Provide the (x, y) coordinate of the cell's center where the given text is located.  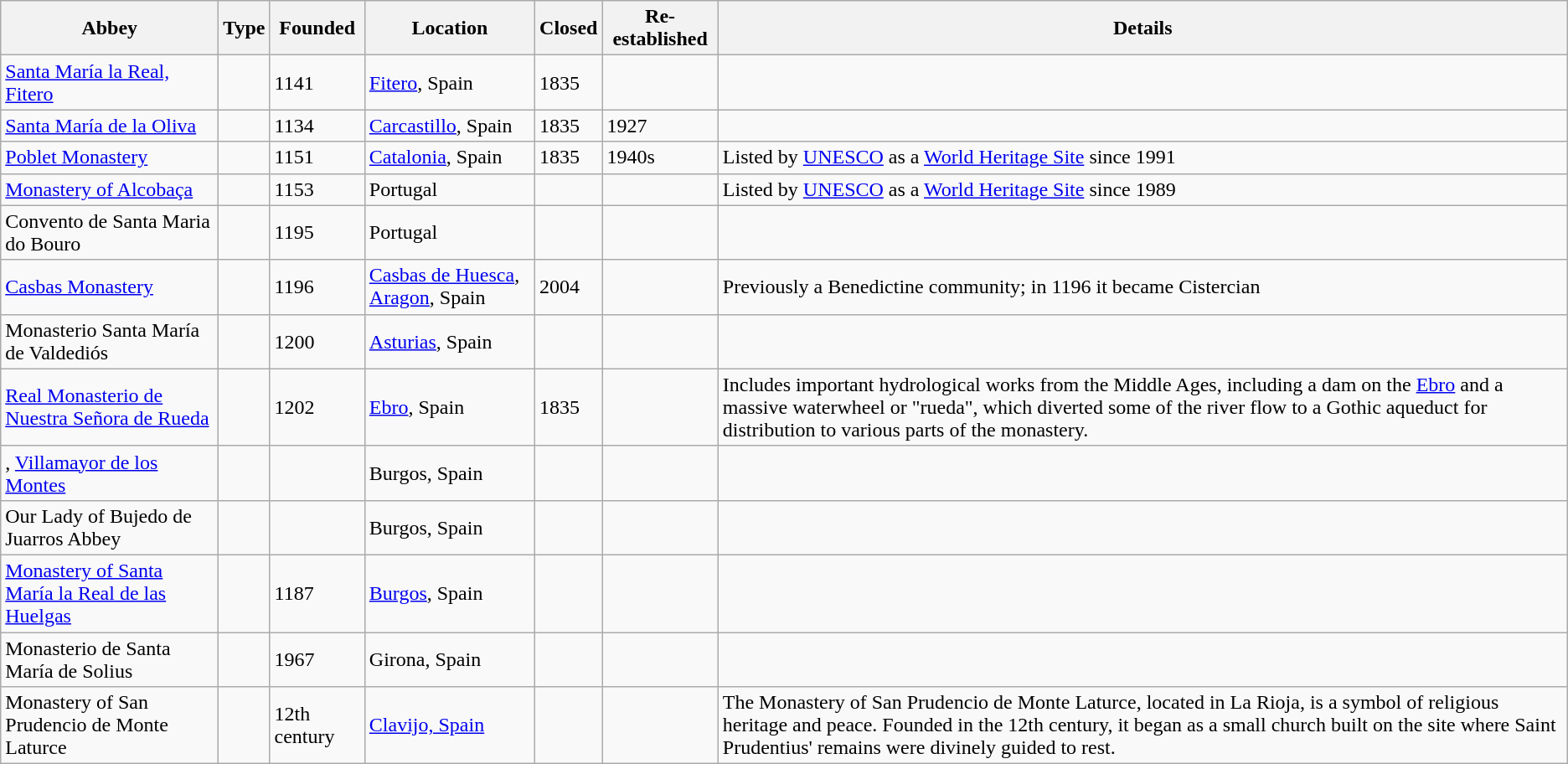
12th century (317, 725)
Re-established (660, 28)
1153 (317, 189)
Clavijo, Spain (449, 725)
Abbey (110, 28)
Monasterio Santa María de Valdediós (110, 342)
1967 (317, 658)
Listed by UNESCO as a World Heritage Site since 1989 (1142, 189)
Monastery of Alcobaça (110, 189)
Type (245, 28)
1134 (317, 126)
Listed by UNESCO as a World Heritage Site since 1991 (1142, 157)
Monasterio de Santa María de Solius (110, 658)
Details (1142, 28)
Asturias, Spain (449, 342)
1195 (317, 233)
, Villamayor de los Montes (110, 472)
1141 (317, 82)
Monastery of Santa María la Real de las Huelgas (110, 593)
1196 (317, 286)
Catalonia, Spain (449, 157)
1151 (317, 157)
Casbas de Huesca, Aragon, Spain (449, 286)
1927 (660, 126)
Santa María la Real, Fitero (110, 82)
Real Monasterio de Nuestra Señora de Rueda (110, 407)
Previously a Benedictine community; in 1196 it became Cistercian (1142, 286)
Girona, Spain (449, 658)
Our Lady of Bujedo de Juarros Abbey (110, 528)
Monastery of San Prudencio de Monte Laturce (110, 725)
Casbas Monastery (110, 286)
Convento de Santa Maria do Bouro (110, 233)
Poblet Monastery (110, 157)
1187 (317, 593)
1200 (317, 342)
Santa María de la Oliva (110, 126)
Carcastillo, Spain (449, 126)
Location (449, 28)
Closed (569, 28)
2004 (569, 286)
Ebro, Spain (449, 407)
Fitero, Spain (449, 82)
1202 (317, 407)
1940s (660, 157)
Founded (317, 28)
